Detect which cell encompasses the target text, then output its [x, y] center coordinate. 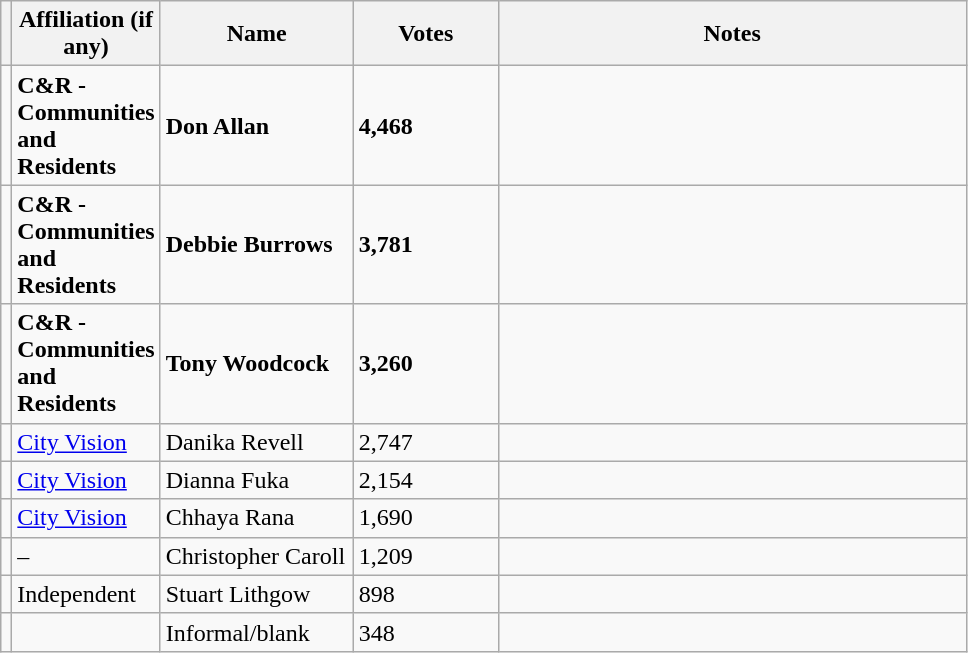
Danika Revell [256, 442]
Affiliation (if any) [86, 34]
Christopher Caroll [256, 556]
– [86, 556]
3,260 [426, 364]
Independent [86, 594]
Notes [732, 34]
Votes [426, 34]
3,781 [426, 244]
Tony Woodcock [256, 364]
Chhaya Rana [256, 518]
1,209 [426, 556]
348 [426, 632]
Debbie Burrows [256, 244]
2,747 [426, 442]
Stuart Lithgow [256, 594]
4,468 [426, 126]
898 [426, 594]
Informal/blank [256, 632]
2,154 [426, 480]
Don Allan [256, 126]
1,690 [426, 518]
Dianna Fuka [256, 480]
Name [256, 34]
